Determine the (X, Y) coordinate at the center of the cell enclosing the given text.  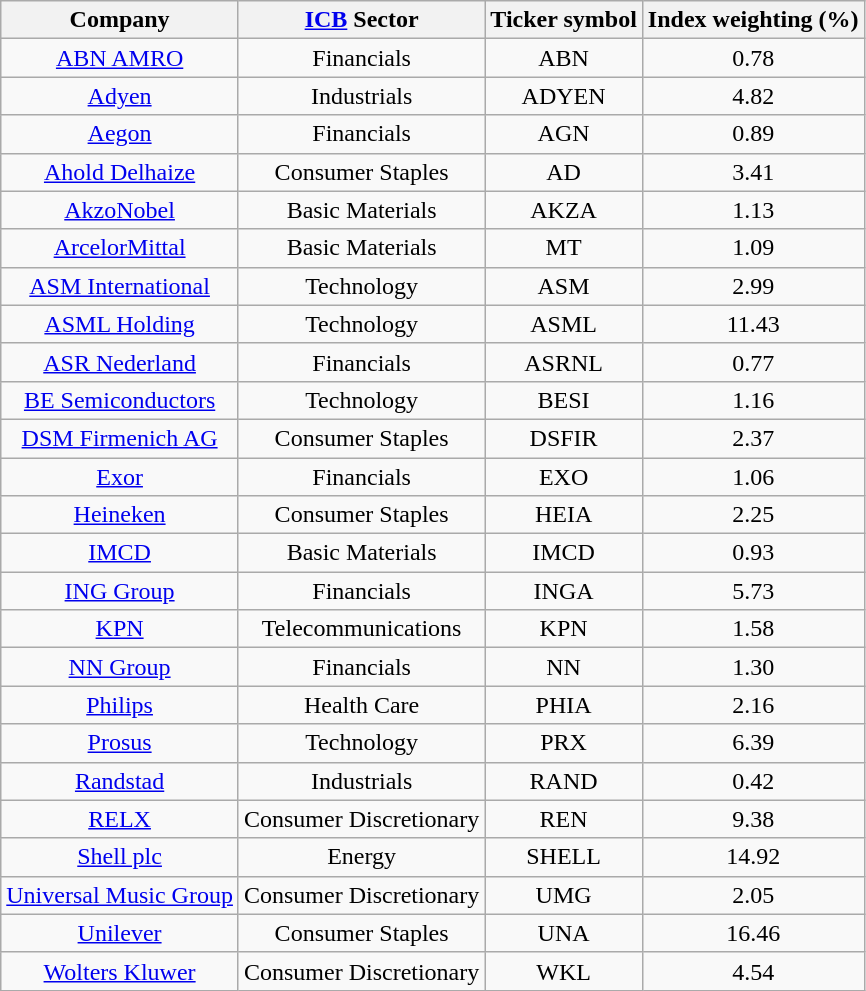
1.06 (753, 477)
2.16 (753, 705)
5.73 (753, 591)
3.41 (753, 172)
ASML (564, 324)
ABN AMRO (120, 58)
UNA (564, 933)
DSM Firmenich AG (120, 438)
ICB Sector (361, 20)
Unilever (120, 933)
1.58 (753, 629)
16.46 (753, 933)
ABN (564, 58)
Philips (120, 705)
RAND (564, 781)
Energy (361, 857)
DSFIR (564, 438)
Adyen (120, 96)
ASM (564, 286)
ING Group (120, 591)
BESI (564, 400)
HEIA (564, 515)
NN (564, 667)
2.37 (753, 438)
ASML Holding (120, 324)
2.25 (753, 515)
Randstad (120, 781)
AkzoNobel (120, 210)
1.30 (753, 667)
Telecommunications (361, 629)
Aegon (120, 134)
ASRNL (564, 362)
Exor (120, 477)
1.16 (753, 400)
INGA (564, 591)
PHIA (564, 705)
9.38 (753, 819)
0.89 (753, 134)
1.13 (753, 210)
Universal Music Group (120, 895)
Prosus (120, 743)
AKZA (564, 210)
4.82 (753, 96)
NN Group (120, 667)
Index weighting (%) (753, 20)
Company (120, 20)
14.92 (753, 857)
REN (564, 819)
WKL (564, 971)
Heineken (120, 515)
Ticker symbol (564, 20)
2.99 (753, 286)
PRX (564, 743)
11.43 (753, 324)
Wolters Kluwer (120, 971)
1.09 (753, 248)
UMG (564, 895)
Shell plc (120, 857)
0.78 (753, 58)
ASR Nederland (120, 362)
Health Care (361, 705)
EXO (564, 477)
MT (564, 248)
ASM International (120, 286)
ADYEN (564, 96)
2.05 (753, 895)
AGN (564, 134)
4.54 (753, 971)
BE Semiconductors (120, 400)
0.77 (753, 362)
AD (564, 172)
Ahold Delhaize (120, 172)
6.39 (753, 743)
RELX (120, 819)
SHELL (564, 857)
0.93 (753, 553)
0.42 (753, 781)
ArcelorMittal (120, 248)
